Return the (X, Y) coordinate for the center point of the cell that contains the specified text.  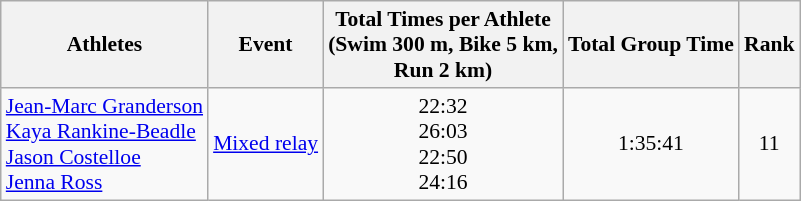
1:35:41 (651, 144)
22:3226:0322:5024:16 (443, 144)
Total Group Time (651, 44)
Jean-Marc GrandersonKaya Rankine-BeadleJason CostelloeJenna Ross (104, 144)
Rank (770, 44)
Mixed relay (266, 144)
Athletes (104, 44)
Total Times per Athlete (Swim 300 m, Bike 5 km, Run 2 km) (443, 44)
11 (770, 144)
Event (266, 44)
